Extract the [x, y] coordinate from the center of the cell holding the provided text.  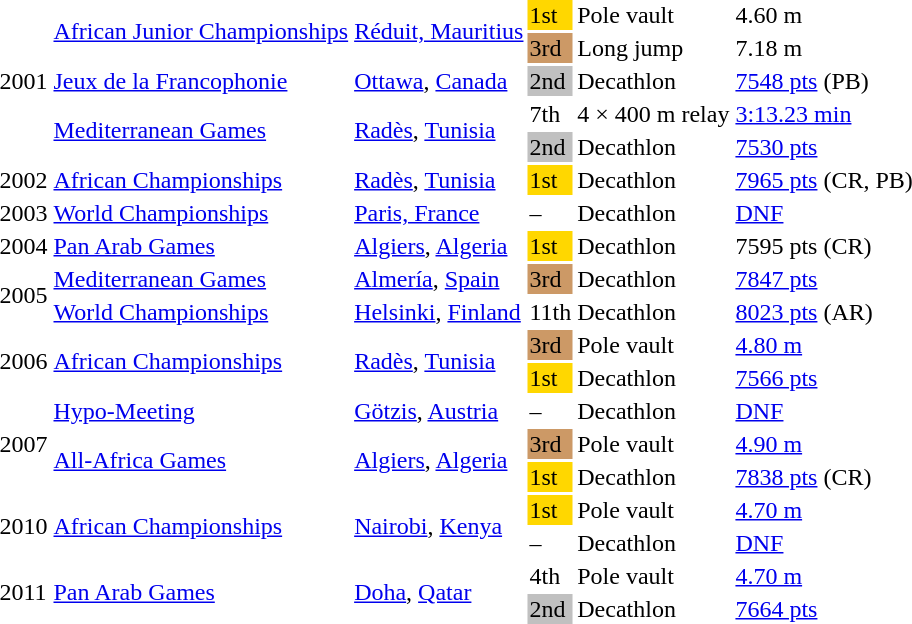
Réduit, Mauritius [439, 32]
Helsinki, Finland [439, 312]
Paris, France [439, 213]
Götzis, Austria [439, 411]
4th [550, 576]
7th [550, 114]
African Junior Championships [201, 32]
11th [550, 312]
Doha, Qatar [439, 592]
Long jump [654, 48]
Jeux de la Francophonie [201, 81]
Nairobi, Kenya [439, 526]
Hypo-Meeting [201, 411]
4 × 400 m relay [654, 114]
All-Africa Games [201, 460]
Almería, Spain [439, 279]
Ottawa, Canada [439, 81]
